Determine the [x, y] coordinate at the center of the cell enclosing the given text.  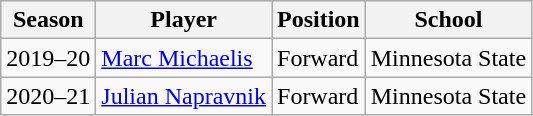
2019–20 [48, 58]
2020–21 [48, 96]
Player [184, 20]
Season [48, 20]
Julian Napravnik [184, 96]
Marc Michaelis [184, 58]
Position [319, 20]
School [448, 20]
